Provide the [X, Y] coordinate of the cell's center where the given text is located.  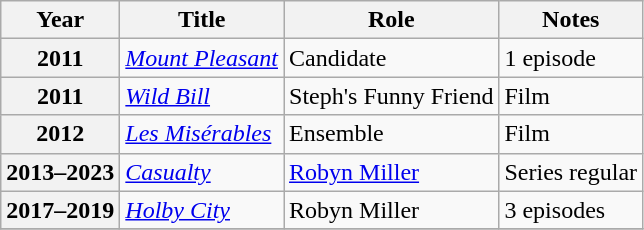
2012 [60, 134]
Mount Pleasant [202, 58]
Steph's Funny Friend [392, 96]
Holby City [202, 210]
Candidate [392, 58]
Series regular [571, 172]
Title [202, 20]
Role [392, 20]
2013–2023 [60, 172]
Notes [571, 20]
2017–2019 [60, 210]
Les Misérables [202, 134]
Year [60, 20]
3 episodes [571, 210]
1 episode [571, 58]
Ensemble [392, 134]
Wild Bill [202, 96]
Casualty [202, 172]
